Provide the [x, y] coordinate of the cell's center where the given text is located.  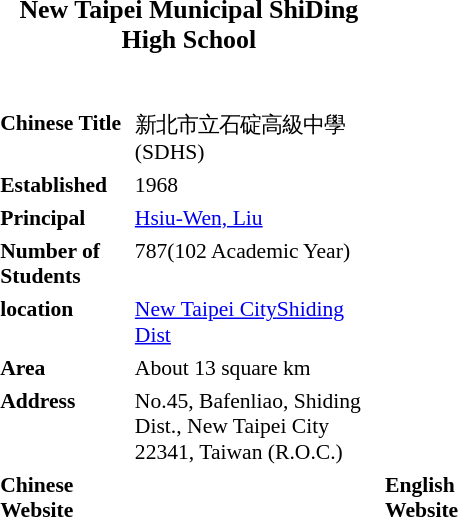
Hsiu-Wen, Liu [256, 217]
1968 [256, 184]
New Taipei CityShiding Dist [256, 322]
No.45, Bafenliao, Shiding Dist., New Taipei City 22341, Taiwan (R.O.C.) [256, 426]
787(102 Academic Year) [256, 263]
新北市立石碇高級中學(SDHS) [256, 138]
About 13 square km [256, 367]
